Search for the cell housing the specified text and yield its [X, Y] center coordinate. 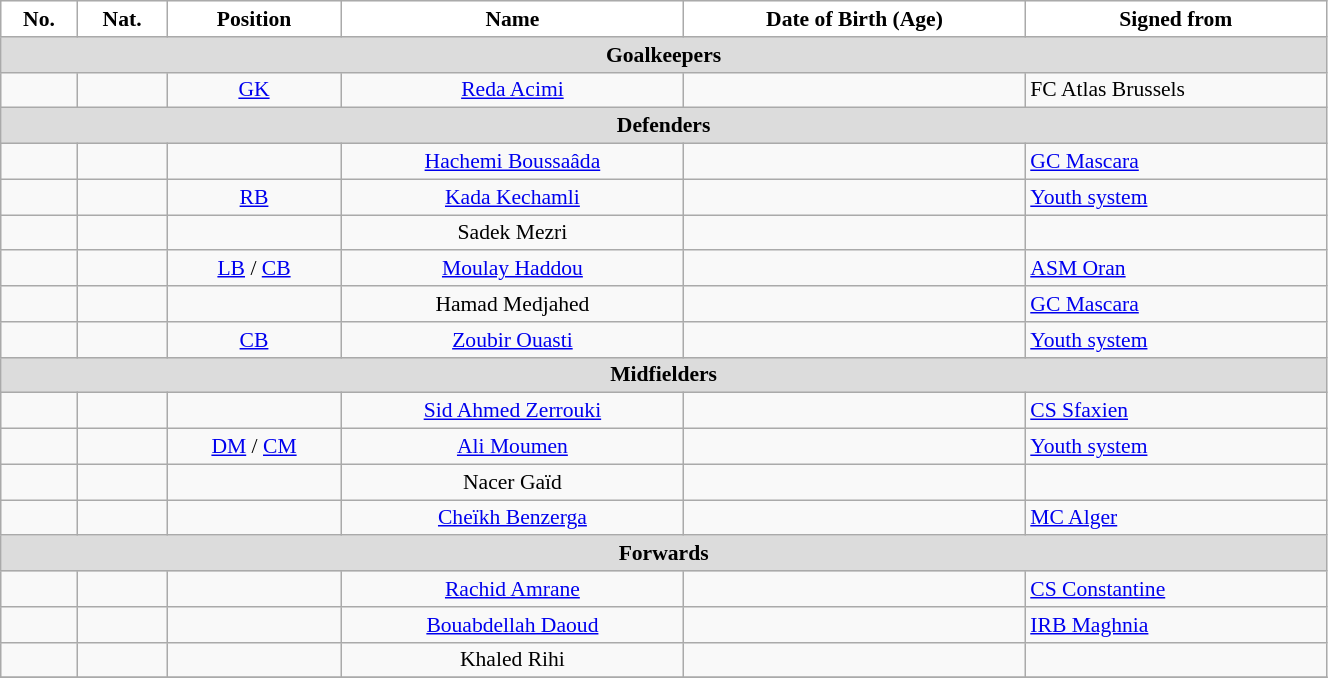
Name [512, 19]
Ali Moumen [512, 447]
MC Alger [1176, 518]
Khaled Rihi [512, 660]
Signed from [1176, 19]
Date of Birth (Age) [854, 19]
Hachemi Boussaâda [512, 162]
LB / CB [254, 269]
IRB Maghnia [1176, 625]
DM / CM [254, 447]
Position [254, 19]
Nacer Gaïd [512, 482]
Hamad Medjahed [512, 304]
Midfielders [664, 375]
Rachid Amrane [512, 589]
Reda Acimi [512, 90]
RB [254, 197]
FC Atlas Brussels [1176, 90]
Sadek Mezri [512, 233]
Defenders [664, 126]
Kada Kechamli [512, 197]
No. [40, 19]
CS Constantine [1176, 589]
Cheïkh Benzerga [512, 518]
Nat. [122, 19]
Bouabdellah Daoud [512, 625]
CB [254, 340]
Zoubir Ouasti [512, 340]
Goalkeepers [664, 55]
ASM Oran [1176, 269]
CS Sfaxien [1176, 411]
Forwards [664, 554]
Sid Ahmed Zerrouki [512, 411]
Moulay Haddou [512, 269]
GK [254, 90]
